Detect which cell encompasses the target text, then output its (X, Y) center coordinate. 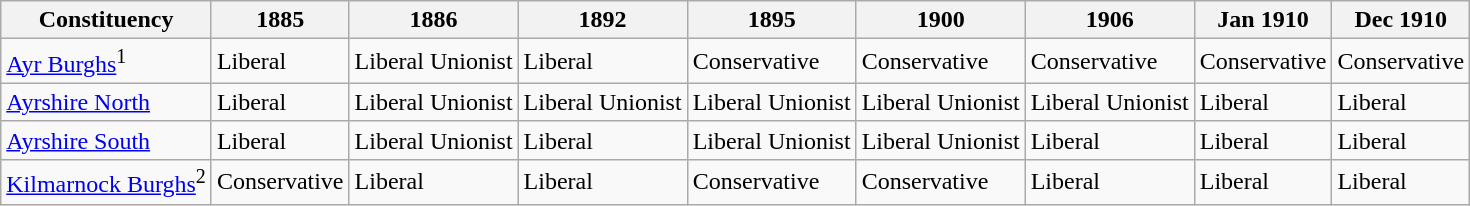
Dec 1910 (1401, 20)
Constituency (106, 20)
Kilmarnock Burghs2 (106, 182)
1885 (280, 20)
1895 (772, 20)
1900 (940, 20)
Ayrshire South (106, 140)
Ayr Burghs1 (106, 62)
1892 (602, 20)
1886 (434, 20)
Ayrshire North (106, 102)
1906 (1110, 20)
Jan 1910 (1263, 20)
